Output the [x, y] coordinate of the center of the cell containing the given text.  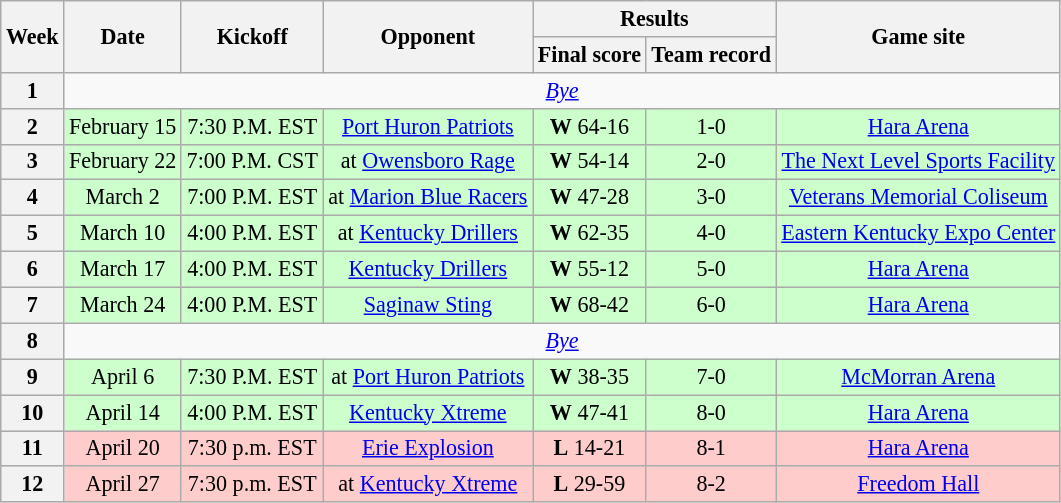
L 29-59 [590, 484]
7 [32, 305]
W 54-14 [590, 162]
7-0 [711, 377]
9 [32, 377]
8-0 [711, 412]
2 [32, 126]
5 [32, 233]
7:00 P.M. CST [252, 162]
Kentucky Xtreme [428, 412]
Team record [711, 54]
2-0 [711, 162]
April 20 [123, 448]
at Owensboro Rage [428, 162]
Kentucky Drillers [428, 269]
McMorran Arena [918, 377]
10 [32, 412]
8 [32, 341]
W 62-35 [590, 233]
Final score [590, 54]
W 47-41 [590, 412]
Week [32, 36]
April 27 [123, 484]
Opponent [428, 36]
Date [123, 36]
Eastern Kentucky Expo Center [918, 233]
Erie Explosion [428, 448]
3-0 [711, 198]
at Kentucky Xtreme [428, 484]
Results [654, 18]
at Port Huron Patriots [428, 377]
11 [32, 448]
1 [32, 90]
Freedom Hall [918, 484]
W 64-16 [590, 126]
W 55-12 [590, 269]
L 14-21 [590, 448]
12 [32, 484]
W 68-42 [590, 305]
3 [32, 162]
6 [32, 269]
March 2 [123, 198]
8-2 [711, 484]
W 47-28 [590, 198]
Veterans Memorial Coliseum [918, 198]
6-0 [711, 305]
1-0 [711, 126]
February 15 [123, 126]
Kickoff [252, 36]
February 22 [123, 162]
April 14 [123, 412]
March 10 [123, 233]
W 38-35 [590, 377]
April 6 [123, 377]
5-0 [711, 269]
at Kentucky Drillers [428, 233]
Port Huron Patriots [428, 126]
Saginaw Sting [428, 305]
at Marion Blue Racers [428, 198]
The Next Level Sports Facility [918, 162]
March 17 [123, 269]
March 24 [123, 305]
4-0 [711, 233]
4 [32, 198]
Game site [918, 36]
7:00 P.M. EST [252, 198]
8-1 [711, 448]
